Locate the cell with the specified text and output its [X, Y] center coordinate. 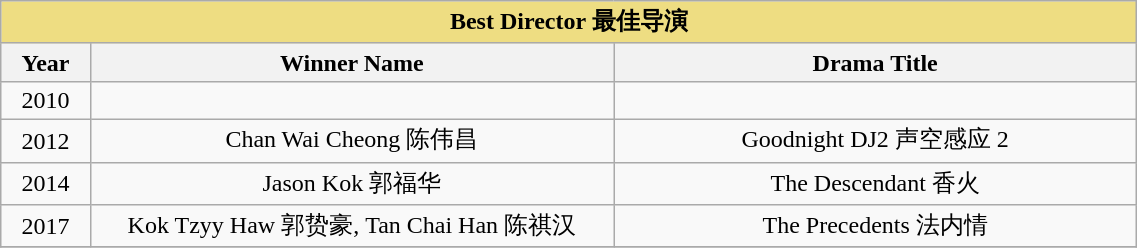
The Descendant 香火 [876, 184]
The Precedents 法内情 [876, 226]
Best Director 最佳导演 [569, 22]
Winner Name [352, 62]
Kok Tzyy Haw 郭贽豪, Tan Chai Han 陈祺汉 [352, 226]
Drama Title [876, 62]
Goodnight DJ2 声空感应 2 [876, 140]
Chan Wai Cheong 陈伟昌 [352, 140]
2017 [46, 226]
Jason Kok 郭福华 [352, 184]
2010 [46, 100]
Year [46, 62]
2012 [46, 140]
2014 [46, 184]
